Return [X, Y] of the center of cell containing provided text 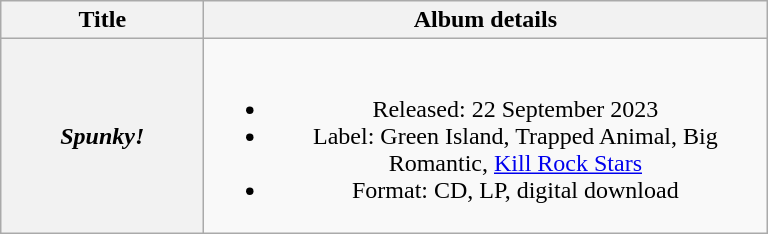
Spunky! [102, 136]
Released: 22 September 2023Label: Green Island, Trapped Animal, Big Romantic, Kill Rock StarsFormat: CD, LP, digital download [486, 136]
Album details [486, 20]
Title [102, 20]
